Locate the cell with the specified text and output its (X, Y) center coordinate. 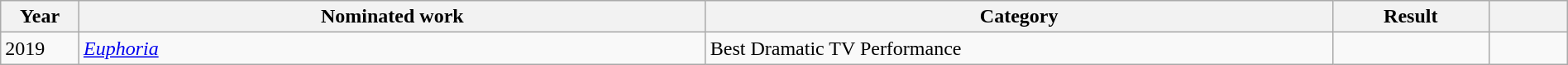
Category (1019, 17)
Best Dramatic TV Performance (1019, 48)
Nominated work (392, 17)
Result (1411, 17)
2019 (40, 48)
Euphoria (392, 48)
Year (40, 17)
